Search for the cell housing the specified text and yield its (x, y) center coordinate. 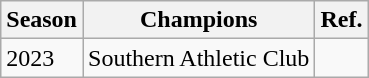
Champions (198, 20)
Southern Athletic Club (198, 58)
Ref. (342, 20)
2023 (42, 58)
Season (42, 20)
